Identify which cell holds the provided text, then report its (x, y) central coordinate. 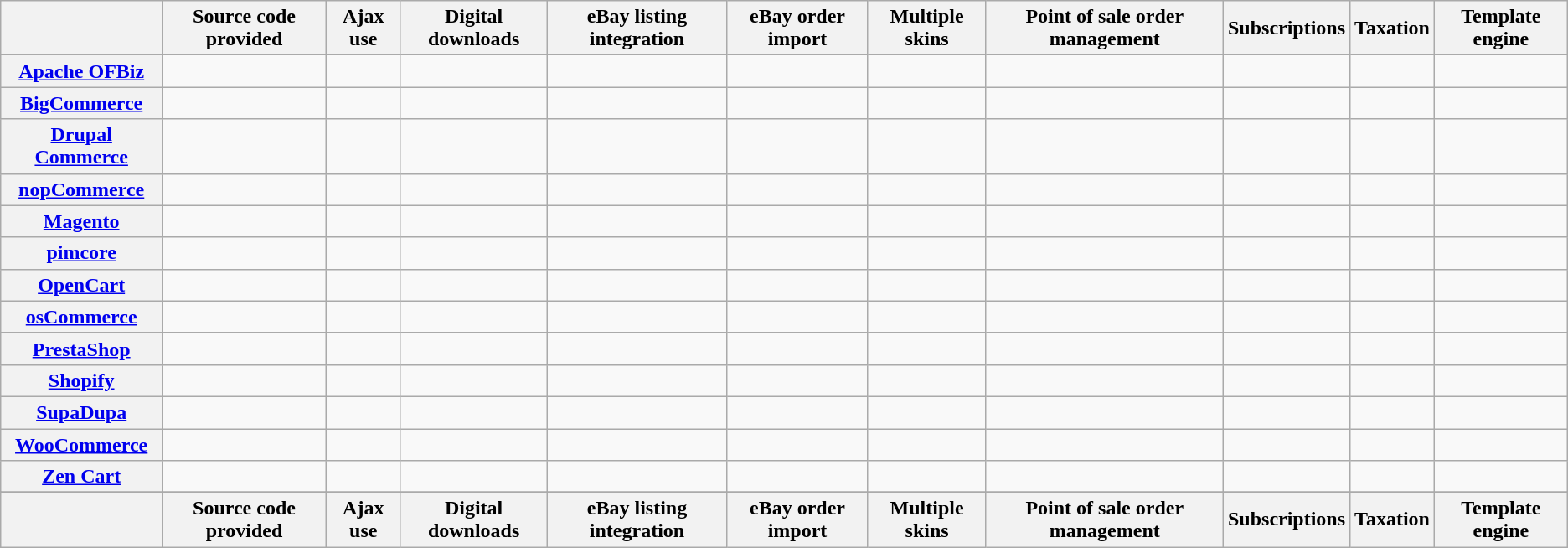
nopCommerce (82, 189)
PrestaShop (82, 349)
Shopify (82, 380)
pimcore (82, 253)
SupaDupa (82, 412)
Magento (82, 221)
osCommerce (82, 317)
WooCommerce (82, 445)
OpenCart (82, 285)
Drupal Commerce (82, 146)
Zen Cart (82, 477)
Apache OFBiz (82, 71)
BigCommerce (82, 103)
